Find where the given text appears and provide that cell's center as [X, Y] coordinate. 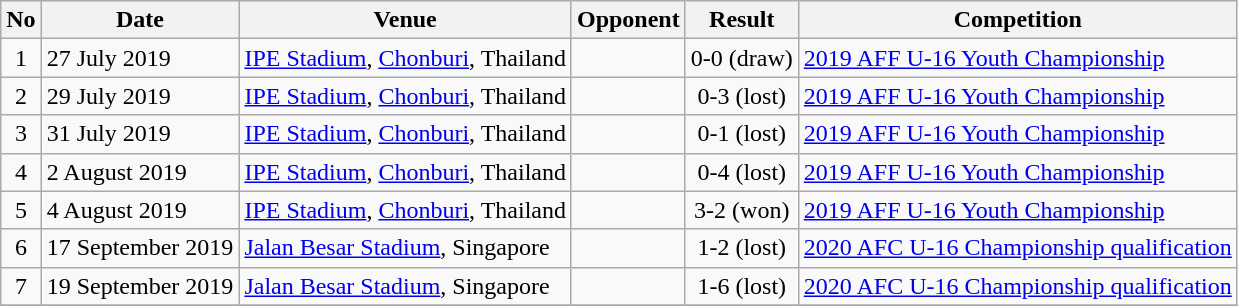
4 August 2019 [140, 210]
7 [21, 286]
0-3 (lost) [742, 96]
3-2 (won) [742, 210]
29 July 2019 [140, 96]
6 [21, 248]
2 [21, 96]
Result [742, 20]
Opponent [628, 20]
No [21, 20]
27 July 2019 [140, 58]
1-2 (lost) [742, 248]
0-1 (lost) [742, 134]
0-4 (lost) [742, 172]
4 [21, 172]
1 [21, 58]
3 [21, 134]
Date [140, 20]
19 September 2019 [140, 286]
1-6 (lost) [742, 286]
Competition [1018, 20]
0-0 (draw) [742, 58]
Venue [406, 20]
31 July 2019 [140, 134]
2 August 2019 [140, 172]
17 September 2019 [140, 248]
5 [21, 210]
